Find where the given text appears and provide that cell's center as [x, y] coordinate. 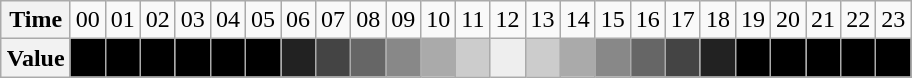
23 [894, 20]
12 [508, 20]
01 [122, 20]
07 [334, 20]
00 [88, 20]
02 [158, 20]
Value [36, 58]
10 [438, 20]
09 [404, 20]
Time [36, 20]
19 [752, 20]
04 [228, 20]
20 [788, 20]
05 [262, 20]
22 [858, 20]
21 [824, 20]
08 [368, 20]
11 [473, 20]
03 [192, 20]
18 [718, 20]
15 [612, 20]
17 [682, 20]
13 [542, 20]
14 [578, 20]
06 [298, 20]
16 [648, 20]
